Detect which cell encompasses the target text, then output its [X, Y] center coordinate. 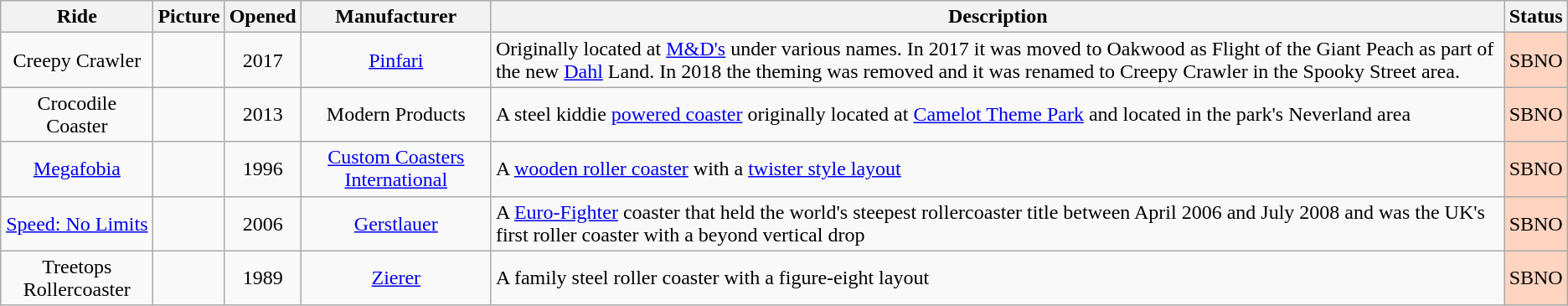
A family steel roller coaster with a figure-eight layout [998, 278]
Gerstlauer [395, 223]
Crocodile Coaster [77, 114]
Megafobia [77, 169]
Pinfari [395, 60]
2006 [263, 223]
2017 [263, 60]
2013 [263, 114]
Treetops Rollercoaster [77, 278]
Ride [77, 17]
1996 [263, 169]
Creepy Crawler [77, 60]
A wooden roller coaster with a twister style layout [998, 169]
Opened [263, 17]
Picture [189, 17]
Description [998, 17]
Manufacturer [395, 17]
Status [1536, 17]
Custom Coasters International [395, 169]
A steel kiddie powered coaster originally located at Camelot Theme Park and located in the park's Neverland area [998, 114]
1989 [263, 278]
Modern Products [395, 114]
Speed: No Limits [77, 223]
Zierer [395, 278]
